Determine the (x, y) coordinate at the center of the cell enclosing the given text.  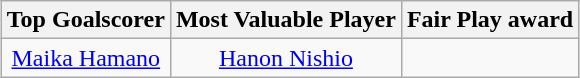
Hanon Nishio (286, 58)
Top Goalscorer (86, 20)
Most Valuable Player (286, 20)
Fair Play award (490, 20)
Maika Hamano (86, 58)
